Capture the cell that displays the provided text and extract its (x, y) central coordinate. 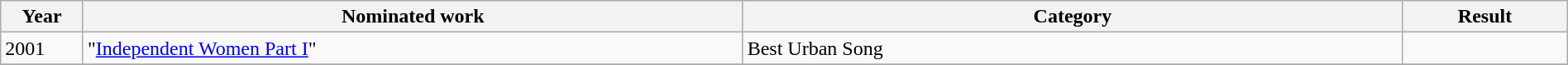
Category (1073, 17)
Result (1485, 17)
Nominated work (413, 17)
2001 (42, 48)
"Independent Women Part I" (413, 48)
Year (42, 17)
Best Urban Song (1073, 48)
